Search for the cell housing the specified text and yield its (x, y) center coordinate. 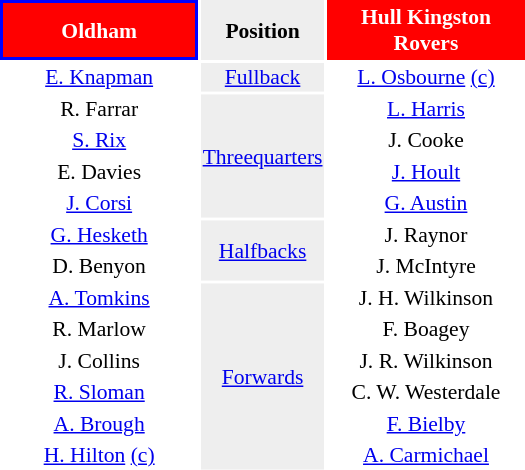
A. Brough (99, 424)
J. McIntyre (426, 266)
J. H. Wilkinson (426, 298)
G. Hesketh (99, 234)
Threequarters (262, 156)
J. R. Wilkinson (426, 360)
A. Tomkins (99, 298)
R. Sloman (99, 392)
R. Marlow (99, 329)
Hull Kingston Rovers (426, 30)
R. Farrar (99, 108)
G. Austin (426, 203)
D. Benyon (99, 266)
Fullback (262, 77)
F. Boagey (426, 329)
F. Bielby (426, 424)
J. Corsi (99, 203)
J. Cooke (426, 140)
H. Hilton (c) (99, 455)
C. W. Westerdale (426, 392)
Oldham (99, 30)
E. Knapman (99, 77)
J. Hoult (426, 172)
L. Harris (426, 108)
Halfbacks (262, 250)
Forwards (262, 377)
E. Davies (99, 172)
Position (262, 30)
J. Raynor (426, 234)
S. Rix (99, 140)
J. Collins (99, 360)
A. Carmichael (426, 455)
L. Osbourne (c) (426, 77)
